Pinpoint the cell where the given text exists, returning its (x, y) midpoint coordinate. 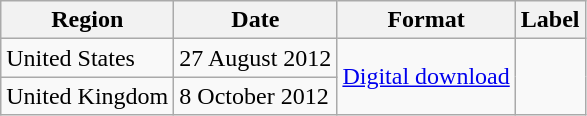
8 October 2012 (256, 96)
United States (88, 58)
Date (256, 20)
United Kingdom (88, 96)
Region (88, 20)
Format (426, 20)
Digital download (426, 77)
27 August 2012 (256, 58)
Label (550, 20)
